Pinpoint the cell where the given text exists, returning its [x, y] midpoint coordinate. 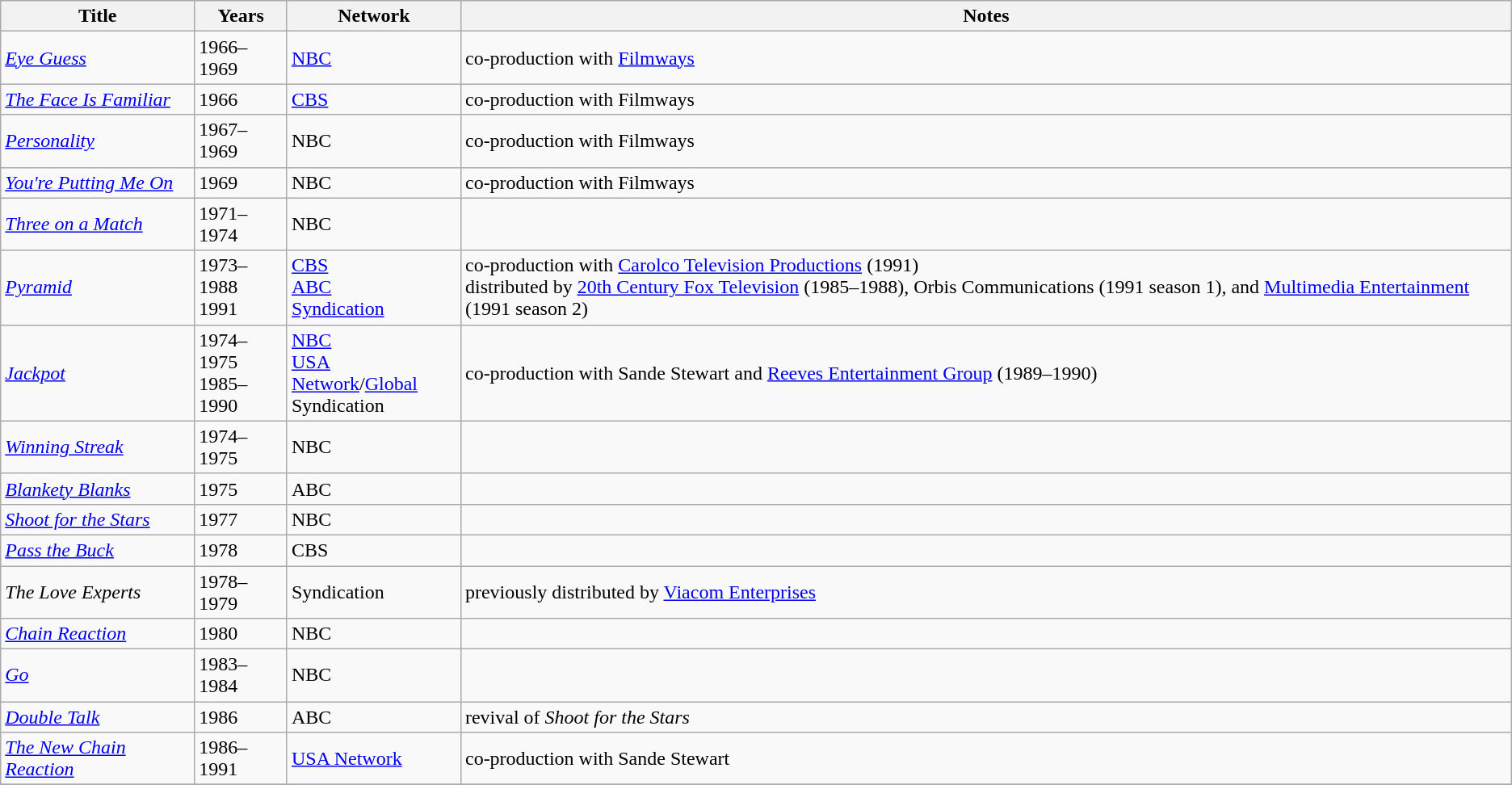
Go [98, 675]
Winning Streak [98, 447]
1983–1984 [241, 675]
You're Putting Me On [98, 183]
1966–1969 [241, 58]
1969 [241, 183]
Shoot for the Stars [98, 519]
Years [241, 16]
Three on a Match [98, 225]
Title [98, 16]
1971–1974 [241, 225]
revival of Shoot for the Stars [985, 717]
Double Talk [98, 717]
1977 [241, 519]
1973–19881991 [241, 288]
Eye Guess [98, 58]
1974–1975 [241, 447]
1978 [241, 550]
The Love Experts [98, 591]
The New Chain Reaction [98, 759]
1966 [241, 99]
1980 [241, 634]
previously distributed by Viacom Enterprises [985, 591]
CBSABCSyndication [373, 288]
1975 [241, 489]
co-production with Sande Stewart and Reeves Entertainment Group (1989–1990) [985, 373]
Notes [985, 16]
Jackpot [98, 373]
Personality [98, 141]
1986 [241, 717]
Network [373, 16]
Syndication [373, 591]
1967–1969 [241, 141]
1986–1991 [241, 759]
USA Network [373, 759]
NBCUSA Network/GlobalSyndication [373, 373]
Pass the Buck [98, 550]
Pyramid [98, 288]
1974–19751985–1990 [241, 373]
Chain Reaction [98, 634]
co-production with Sande Stewart [985, 759]
The Face Is Familiar [98, 99]
1978–1979 [241, 591]
Blankety Blanks [98, 489]
